Capture the cell that displays the provided text and extract its (x, y) central coordinate. 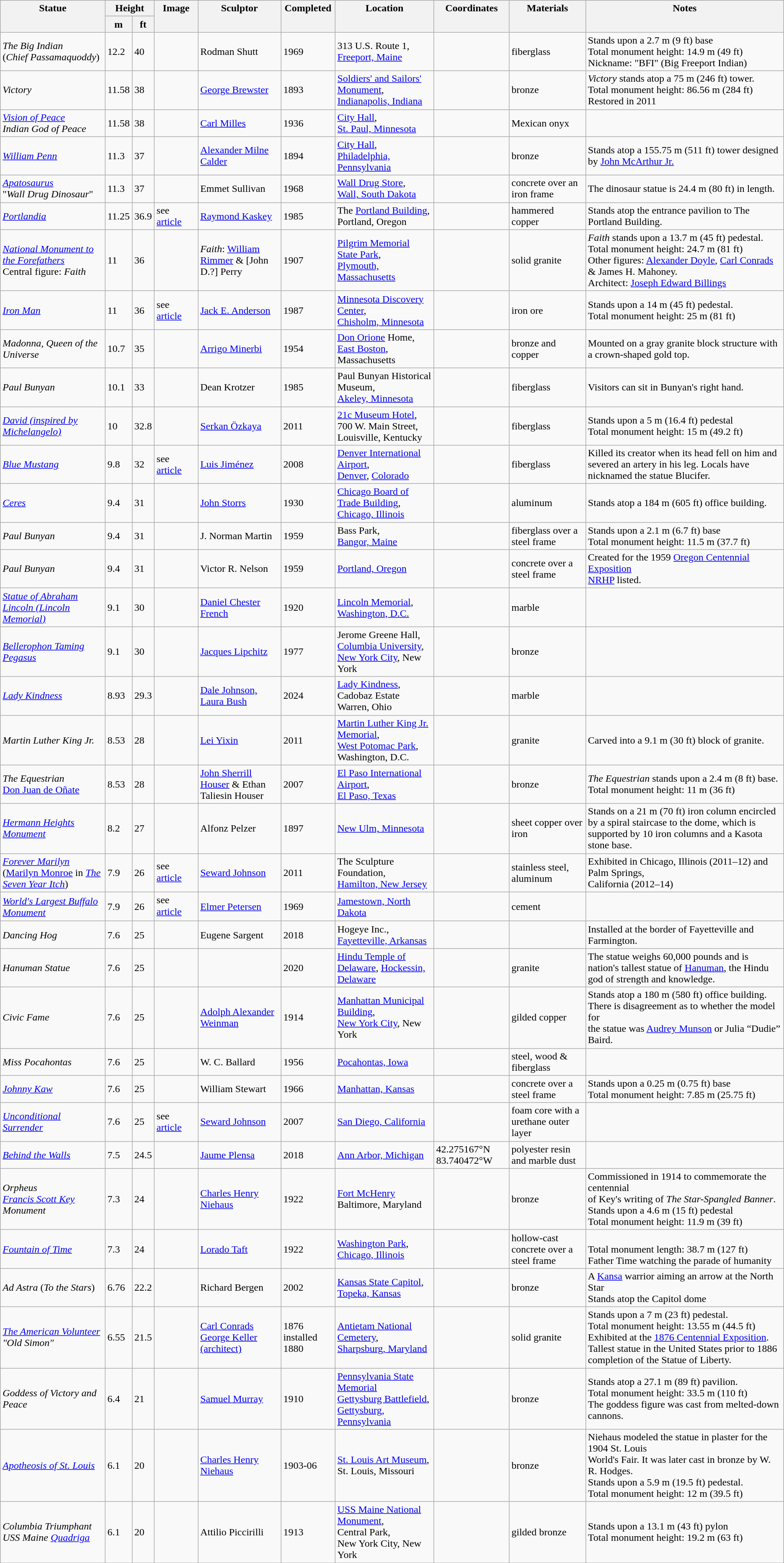
Dancing Hog (53, 935)
35 (143, 349)
City Hall,St. Paul, Minnesota (384, 123)
Apatosaurus"Wall Drug Dinosaur" (53, 189)
The statue weighs 60,000 pounds and is nation's tallest statue of Hanuman, the Hindu god of strength and knowledge. (684, 968)
Victor R. Nelson (240, 569)
Stands upon a 14 m (45 ft) pedestal.Total monument height: 25 m (81 ft) (684, 310)
Stands on a 21 m (70 ft) iron column encircled by a spiral staircase to the dome, which is supported by 10 iron columns and a Kasota stone base. (684, 829)
10 (119, 426)
9.8 (119, 465)
gilded bronze (548, 1532)
Kansas State Capitol,Topeka, Kansas (384, 1287)
Emmet Sullivan (240, 189)
foam core with a urethane outer layer (548, 1122)
Stands atop a 180 m (580 ft) office building.There is disagreement as to whether the model forthe statue was Audrey Munson or Julia “Dudie” Baird. (684, 1018)
1920 (308, 607)
New Ulm, Minnesota (384, 829)
36.9 (143, 216)
Jerome Greene Hall,Columbia University,New York City, New York (384, 652)
313 U.S. Route 1,Freeport, Maine (384, 52)
Created for the 1959 Oregon Centennial ExpositionNRHP listed. (684, 569)
John Sherrill Houser & Ethan Taliesin Houser (240, 784)
Goddess of Victory and Peace (53, 1399)
Portlandia (53, 216)
21.5 (143, 1337)
Height (130, 8)
A Kansa warrior aiming an arrow at the North StarStands atop the Capitol dome (684, 1287)
Image (176, 16)
Coordinates (472, 16)
1936 (308, 123)
Statue (53, 16)
Jacques Lipchitz (240, 652)
Don Orione Home, East Boston, Massachusetts (384, 349)
Stands upon a 2.7 m (9 ft) baseTotal monument height: 14.9 m (49 ft)Nickname: "BFI" (Big Freeport Indian) (684, 52)
Manhattan, Kansas (384, 1089)
USS Maine National Monument,Central Park,New York City, New York (384, 1532)
OrpheusFrancis Scott Key Monument (53, 1199)
polyester resin and marble dust (548, 1155)
Washington Park,Chicago, Illinois (384, 1249)
Jack E. Anderson (240, 310)
The Big Indian(Chief Passamaquoddy) (53, 52)
Pilgrim Memorial State Park,Plymouth, Massachusetts (384, 260)
10.7 (119, 349)
Hindu Temple of Delaware, Hockessin, Delaware (384, 968)
32.8 (143, 426)
2020 (308, 968)
Adolph Alexander Weinman (240, 1018)
Bellerophon Taming Pegasus (53, 652)
stainless steel, aluminum (548, 873)
aluminum (548, 503)
fiberglass over a steel frame (548, 536)
Johnny Kaw (53, 1089)
1930 (308, 503)
Mounted on a gray granite block structure with a crown-shaped gold top. (684, 349)
Mexican onyx (548, 123)
Completed (308, 16)
Alfonz Pelzer (240, 829)
1910 (308, 1399)
Paul Bunyan Historical Museum,Akeley, Minnesota (384, 387)
6.4 (119, 1399)
1966 (308, 1089)
John Storrs (240, 503)
hammered copper (548, 216)
22.2 (143, 1287)
8.93 (119, 696)
Total monument length: 38.7 m (127 ft)Father Time watching the parade of humanity (684, 1249)
Samuel Murray (240, 1399)
Carl Milles (240, 123)
iron ore (548, 310)
1893 (308, 90)
Stands upon a 5 m (16.4 ft) pedestalTotal monument height: 15 m (49.2 ft) (684, 426)
Stands upon a 13.1 m (43 ft) pylonTotal monument height: 19.2 m (63 ft) (684, 1532)
Materials (548, 16)
El Paso International Airport,El Paso, Texas (384, 784)
1987 (308, 310)
Behind the Walls (53, 1155)
J. Norman Martin (240, 536)
William Stewart (240, 1089)
Stands atop a 155.75 m (511 ft) tower designed by John McArthur Jr. (684, 156)
hollow-cast concrete over a steel frame (548, 1249)
1894 (308, 156)
City Hall,Philadelphia, Pennsylvania (384, 156)
Fort McHenryBaltimore, Maryland (384, 1199)
Hermann Heights Monument (53, 829)
Rodman Shutt (240, 52)
Stands atop the entrance pavilion to The Portland Building. (684, 216)
William Penn (53, 156)
Sculptor (240, 16)
Martin Luther King Jr. (53, 740)
Alexander Milne Calder (240, 156)
2008 (308, 465)
Statue of Abraham Lincoln (Lincoln Memorial) (53, 607)
Stands upon a 2.1 m (6.7 ft) baseTotal monument height: 11.5 m (37.7 ft) (684, 536)
Stands upon a 0.25 m (0.75 ft) baseTotal monument height: 7.85 m (25.75 ft) (684, 1089)
6.55 (119, 1337)
National Monument to the ForefathersCentral figure: Faith (53, 260)
29.3 (143, 696)
Lei Yixin (240, 740)
Lincoln Memorial,Washington, D.C. (384, 607)
1914 (308, 1018)
Ceres (53, 503)
32 (143, 465)
Ad Astra (To the Stars) (53, 1287)
Killed its creator when its head fell on him and severed an artery in his leg. Locals have nicknamed the statue Blucifer. (684, 465)
Serkan Özkaya (240, 426)
Columbia TriumphantUSS Maine Quadriga (53, 1532)
1968 (308, 189)
Attilio Piccirilli (240, 1532)
Fountain of Time (53, 1249)
6.76 (119, 1287)
Raymond Kaskey (240, 216)
1903-06 (308, 1465)
Blue Mustang (53, 465)
steel, wood & fiberglass (548, 1062)
Portland, Oregon (384, 569)
The American Volunteer"Old Simon" (53, 1337)
12.2 (119, 52)
Unconditional Surrender (53, 1122)
Carved into a 9.1 m (30 ft) block of granite. (684, 740)
The Sculpture Foundation,Hamilton, New Jersey (384, 873)
Madonna, Queen of the Universe (53, 349)
1954 (308, 349)
Exhibited in Chicago, Illinois (2011–12) and Palm Springs,California (2012–14) (684, 873)
Minnesota Discovery Center,Chisholm, Minnesota (384, 310)
21c Museum Hotel,700 W. Main Street,Louisville, Kentucky (384, 426)
Antietam National Cemetery,Sharpsburg, Maryland (384, 1337)
cement (548, 907)
Pennsylvania State MemorialGettysburg Battlefield,Gettysburg, Pennsylvania (384, 1399)
Bass Park,Bangor, Maine (384, 536)
11.25 (119, 216)
bronze and copper (548, 349)
The Equestrian stands upon a 2.4 m (8 ft) base.Total monument height: 11 m (36 ft) (684, 784)
Dean Krotzer (240, 387)
Iron Man (53, 310)
Visitors can sit in Bunyan's right hand. (684, 387)
Manhattan Municipal Building,New York City, New York (384, 1018)
San Diego, California (384, 1122)
Stands atop a 27.1 m (89 ft) pavilion.Total monument height: 33.5 m (110 ft)The goddess figure was cast from melted-downcannons. (684, 1399)
sheet copper over iron (548, 829)
David (inspired by Michelangelo) (53, 426)
Miss Pocahontas (53, 1062)
2024 (308, 696)
10.1 (119, 387)
W. C. Ballard (240, 1062)
2002 (308, 1287)
concrete over an iron frame (548, 189)
Vision of PeaceIndian God of Peace (53, 123)
8.2 (119, 829)
Ann Arbor, Michigan (384, 1155)
gilded copper (548, 1018)
24.5 (143, 1155)
33 (143, 387)
Lady Kindness,Cadobaz EstateWarren, Ohio (384, 696)
21 (143, 1399)
Jaume Plensa (240, 1155)
Hogeye Inc., Fayetteville, Arkansas (384, 935)
ft (143, 24)
7.5 (119, 1155)
The Portland Building,Portland, Oregon (384, 216)
Richard Bergen (240, 1287)
40 (143, 52)
Notes (684, 16)
Martin Luther King Jr. Memorial,West Potomac Park,Washington, D.C. (384, 740)
Stands atop a 184 m (605 ft) office building. (684, 503)
Location (384, 16)
World's Largest Buffalo Monument (53, 907)
Wall Drug Store,Wall, South Dakota (384, 189)
1913 (308, 1532)
The dinosaur statue is 24.4 m (80 ft) in length. (684, 189)
Eugene Sargent (240, 935)
m (119, 24)
Jamestown, North Dakota (384, 907)
1907 (308, 260)
Civic Fame (53, 1018)
George Brewster (240, 90)
Hanuman Statue (53, 968)
Victory (53, 90)
1876installed 1880 (308, 1337)
St. Louis Art Museum,St. Louis, Missouri (384, 1465)
Denver International Airport, Denver, Colorado (384, 465)
Elmer Petersen (240, 907)
Apotheosis of St. Louis (53, 1465)
Lorado Taft (240, 1249)
Dale Johnson, Laura Bush (240, 696)
Installed at the border of Fayetteville and Farmington. (684, 935)
Carl ConradsGeorge Keller (architect) (240, 1337)
1897 (308, 829)
Pocahontas, Iowa (384, 1062)
Arrigo Minerbi (240, 349)
Faith: William Rimmer & [John D.?] Perry (240, 260)
The Equestrian Don Juan de Oñate (53, 784)
Forever Marilyn(Marilyn Monroe in The Seven Year Itch) (53, 873)
Luis Jiménez (240, 465)
1956 (308, 1062)
Lady Kindness (53, 696)
Victory stands atop a 75 m (246 ft) tower.Total monument height: 86.56 m (284 ft)Restored in 2011 (684, 90)
Soldiers' and Sailors' Monument,Indianapolis, Indiana (384, 90)
Daniel Chester French (240, 607)
1977 (308, 652)
Chicago Board of Trade Building,Chicago, Illinois (384, 503)
27 (143, 829)
42.275167°N 83.740472°W (472, 1155)
